Determine the (x, y) coordinate at the center of the cell enclosing the given text.  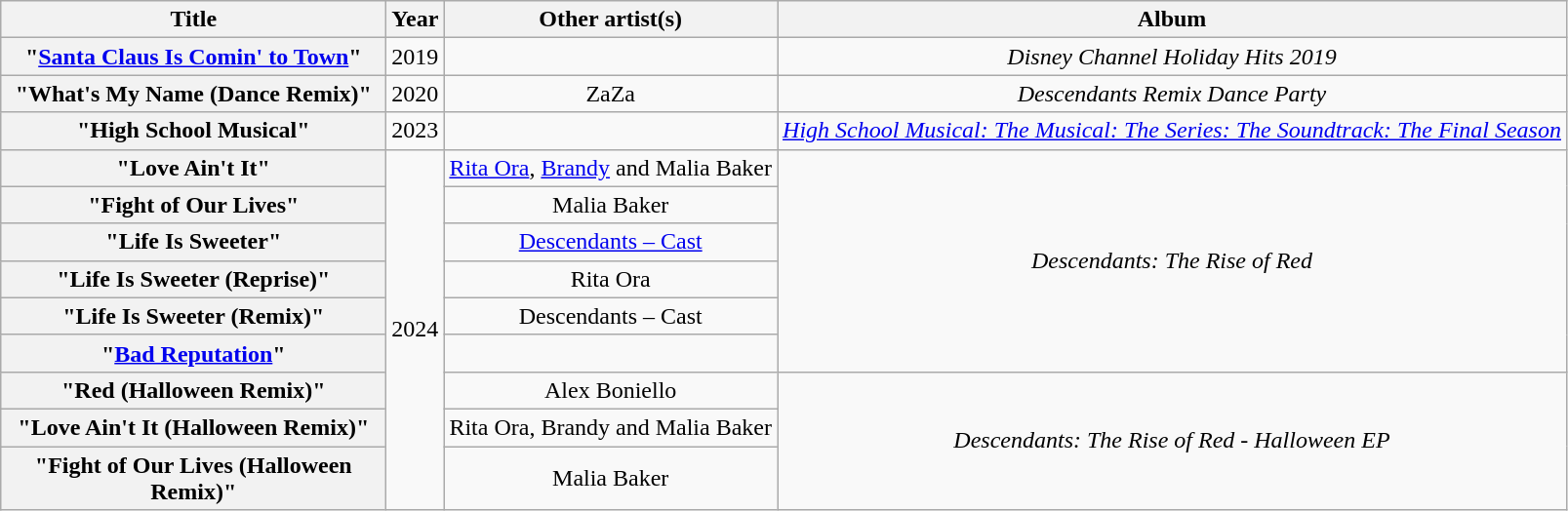
"Life Is Sweeter (Reprise)" (193, 279)
Alex Boniello (611, 390)
"Life Is Sweeter" (193, 242)
Descendants Remix Dance Party (1173, 94)
Descendants: The Rise of Red - Halloween EP (1173, 441)
"Life Is Sweeter (Remix)" (193, 316)
"Fight of Our Lives" (193, 205)
2020 (416, 94)
Album (1173, 20)
ZaZa (611, 94)
Descendants: The Rise of Red (1173, 260)
"Love Ain't It (Halloween Remix)" (193, 427)
Year (416, 20)
High School Musical: The Musical: The Series: The Soundtrack: The Final Season (1173, 131)
Title (193, 20)
2023 (416, 131)
Rita Ora (611, 279)
Disney Channel Holiday Hits 2019 (1173, 57)
2024 (416, 330)
"High School Musical" (193, 131)
Other artist(s) (611, 20)
"Red (Halloween Remix)" (193, 390)
"Bad Reputation" (193, 353)
"Fight of Our Lives (Halloween Remix)" (193, 478)
"Santa Claus Is Comin' to Town" (193, 57)
"What's My Name (Dance Remix)" (193, 94)
"Love Ain't It" (193, 168)
2019 (416, 57)
